Detect which cell encompasses the target text, then output its (x, y) center coordinate. 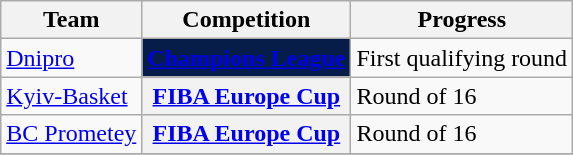
Champions League (246, 58)
Progress (462, 20)
First qualifying round (462, 58)
Competition (246, 20)
Dnipro (72, 58)
Team (72, 20)
BC Prometey (72, 134)
Kyiv-Basket (72, 96)
